Output the (X, Y) coordinate of the center of the cell containing the given text.  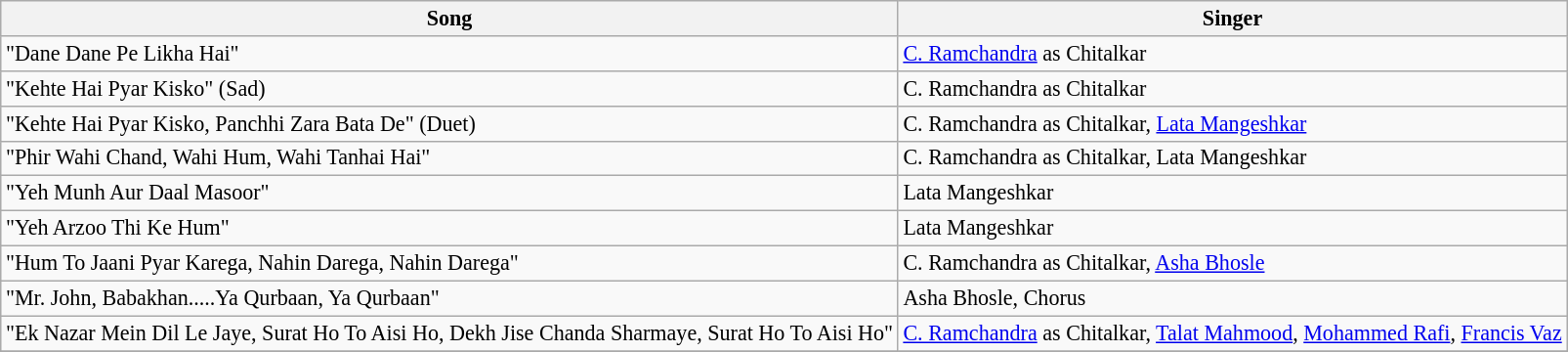
Asha Bhosle, Chorus (1233, 298)
"Phir Wahi Chand, Wahi Hum, Wahi Tanhai Hai" (449, 158)
"Kehte Hai Pyar Kisko" (Sad) (449, 88)
Singer (1233, 18)
"Yeh Munh Aur Daal Masoor" (449, 194)
Song (449, 18)
C. Ramchandra as Chitalkar, Talat Mahmood, Mohammed Rafi, Francis Vaz (1233, 333)
C. Ramchandra as Chitalkar, Asha Bhosle (1233, 263)
"Yeh Arzoo Thi Ke Hum" (449, 228)
"Hum To Jaani Pyar Karega, Nahin Darega, Nahin Darega" (449, 263)
"Mr. John, Babakhan.....Ya Qurbaan, Ya Qurbaan" (449, 298)
"Ek Nazar Mein Dil Le Jaye, Surat Ho To Aisi Ho, Dekh Jise Chanda Sharmaye, Surat Ho To Aisi Ho" (449, 333)
"Kehte Hai Pyar Kisko, Panchhi Zara Bata De" (Duet) (449, 123)
"Dane Dane Pe Likha Hai" (449, 53)
